From the cell containing the given text, extract its center point as (X, Y) coordinate. 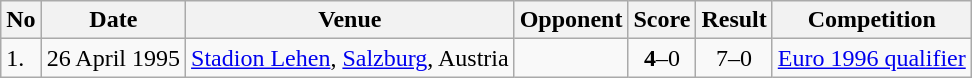
Opponent (571, 20)
Venue (350, 20)
Date (113, 20)
Euro 1996 qualifier (872, 58)
26 April 1995 (113, 58)
No (21, 20)
Competition (872, 20)
Score (662, 20)
4–0 (662, 58)
7–0 (734, 58)
1. (21, 58)
Stadion Lehen, Salzburg, Austria (350, 58)
Result (734, 20)
